From the cell containing the given text, extract its center point as [x, y] coordinate. 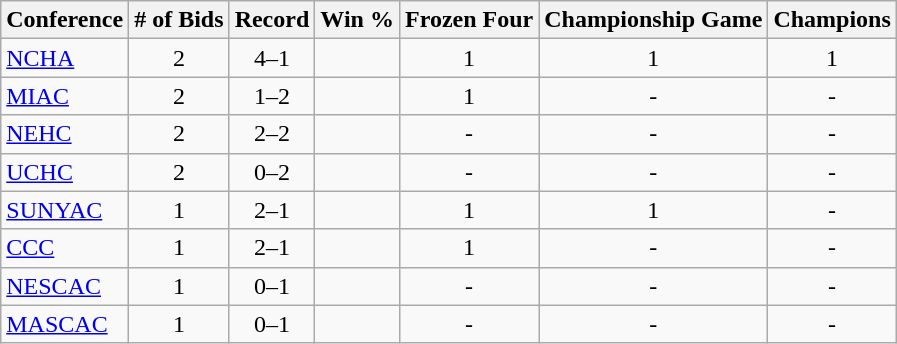
Champions [832, 20]
SUNYAC [65, 210]
# of Bids [179, 20]
NESCAC [65, 286]
4–1 [272, 58]
MIAC [65, 96]
UCHC [65, 172]
Record [272, 20]
CCC [65, 248]
MASCAC [65, 324]
NCHA [65, 58]
0–2 [272, 172]
2–2 [272, 134]
Conference [65, 20]
Championship Game [654, 20]
1–2 [272, 96]
Frozen Four [468, 20]
Win % [358, 20]
NEHC [65, 134]
